Detect which cell encompasses the target text, then output its [x, y] center coordinate. 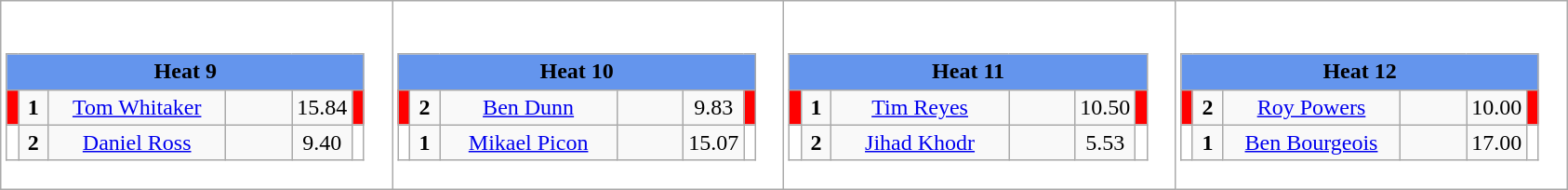
Roy Powers [1311, 107]
Heat 10 2 Ben Dunn 9.83 1 Mikael Picon 15.07 [588, 95]
Heat 10 [577, 72]
Heat 9 [185, 72]
9.83 [714, 107]
Heat 12 [1360, 72]
9.40 [322, 142]
Daniel Ross [138, 142]
Mikael Picon [528, 142]
10.00 [1497, 107]
Heat 11 [968, 72]
Ben Bourgeois [1311, 142]
15.84 [322, 107]
Ben Dunn [528, 107]
Heat 11 1 Tim Reyes 10.50 2 Jihad Khodr 5.53 [980, 95]
Heat 12 2 Roy Powers 10.00 1 Ben Bourgeois 17.00 [1371, 95]
Heat 9 1 Tom Whitaker 15.84 2 Daniel Ross 9.40 [197, 95]
Jihad Khodr [921, 142]
15.07 [714, 142]
Tim Reyes [921, 107]
5.53 [1105, 142]
17.00 [1497, 142]
Tom Whitaker [138, 107]
10.50 [1105, 107]
